Pinpoint the cell where the given text exists, returning its [X, Y] midpoint coordinate. 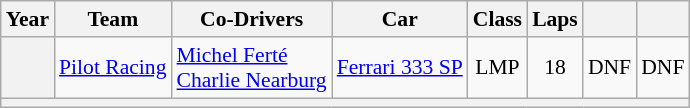
Pilot Racing [112, 68]
Year [28, 19]
Ferrari 333 SP [400, 68]
Laps [555, 19]
Co-Drivers [252, 19]
Team [112, 19]
LMP [498, 68]
18 [555, 68]
Car [400, 19]
Class [498, 19]
Michel Ferté Charlie Nearburg [252, 68]
